Locate the cell with the specified text and output its [x, y] center coordinate. 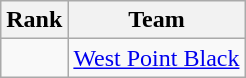
Rank [34, 20]
West Point Black [156, 58]
Team [156, 20]
